Capture the cell that displays the provided text and extract its [X, Y] central coordinate. 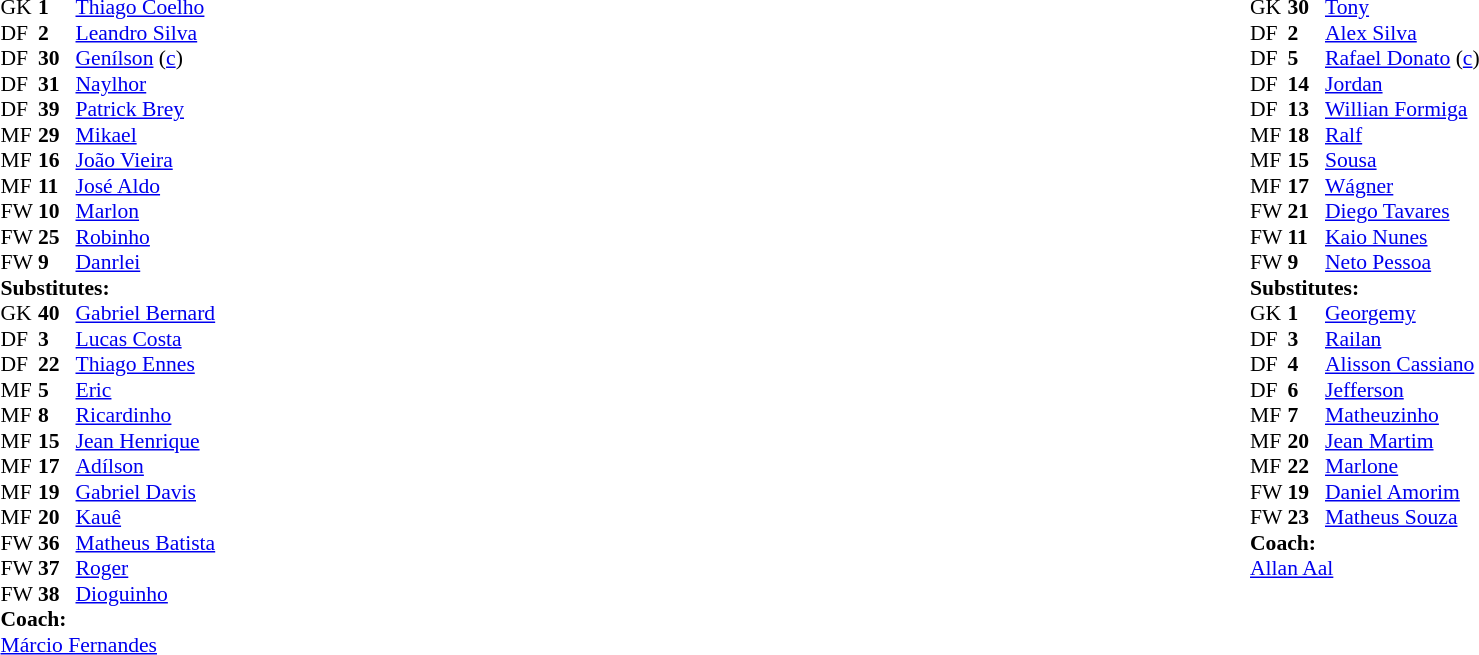
Danrlei [146, 263]
Genílson (c) [146, 59]
36 [57, 543]
Roger [146, 569]
Thiago Ennes [146, 365]
Leandro Silva [146, 33]
Patrick Brey [146, 109]
Substitutes: [108, 288]
8 [57, 415]
Marlon [146, 211]
Lucas Costa [146, 339]
13 [1307, 109]
Ricardinho [146, 415]
Gabriel Bernard [146, 313]
37 [57, 569]
Adílson [146, 467]
Robinho [146, 237]
José Aldo [146, 186]
14 [1307, 84]
21 [1307, 211]
Mikael [146, 135]
31 [57, 84]
Eric [146, 390]
Jean Henrique [146, 441]
Matheus Batista [146, 543]
7 [1307, 415]
16 [57, 161]
1 [1307, 313]
10 [57, 211]
Coach: [108, 619]
39 [57, 109]
38 [57, 594]
25 [57, 237]
30 [57, 59]
23 [1307, 517]
Naylhor [146, 84]
Dioguinho [146, 594]
29 [57, 135]
18 [1307, 135]
Gabriel Davis [146, 492]
4 [1307, 365]
40 [57, 313]
Kauê [146, 517]
6 [1307, 390]
João Vieira [146, 161]
